Determine the (x, y) coordinate at the center of the cell enclosing the given text.  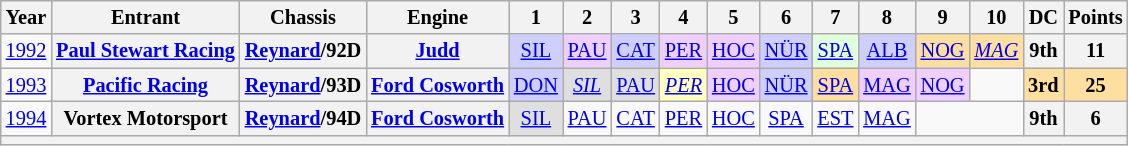
ALB (886, 51)
Pacific Racing (146, 85)
Vortex Motorsport (146, 118)
7 (835, 17)
11 (1096, 51)
Reynard/92D (303, 51)
3 (636, 17)
Chassis (303, 17)
5 (734, 17)
Entrant (146, 17)
Engine (438, 17)
1 (536, 17)
10 (996, 17)
25 (1096, 85)
Judd (438, 51)
EST (835, 118)
Paul Stewart Racing (146, 51)
Year (26, 17)
4 (684, 17)
1992 (26, 51)
Reynard/93D (303, 85)
DON (536, 85)
Points (1096, 17)
DC (1043, 17)
Reynard/94D (303, 118)
1994 (26, 118)
2 (588, 17)
9 (943, 17)
8 (886, 17)
3rd (1043, 85)
1993 (26, 85)
